Return [x, y] of the center of cell containing provided text 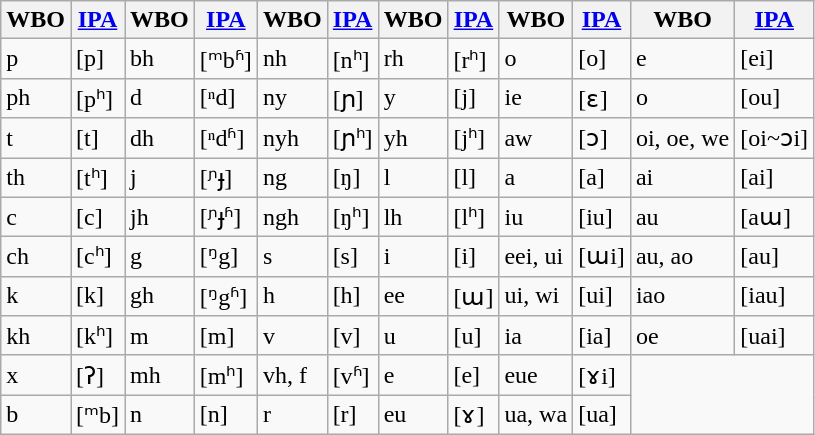
d [160, 98]
[e] [474, 375]
oi, oe, we [682, 138]
gh [160, 296]
nh [292, 59]
oe [682, 336]
[tʰ] [97, 178]
[ia] [602, 336]
[o] [602, 59]
[lʰ] [474, 217]
y [413, 98]
i [413, 257]
m [160, 336]
[ei] [774, 59]
t [36, 138]
[ⁿd] [226, 98]
[ɤ] [474, 415]
nyh [292, 138]
kh [36, 336]
[ai] [774, 178]
[rʰ] [474, 59]
[m] [226, 336]
[ui] [602, 296]
[ua] [602, 415]
h [292, 296]
n [160, 415]
[ᶮɟʱ] [226, 217]
[u] [474, 336]
c [36, 217]
[nʰ] [352, 59]
[c] [97, 217]
[cʰ] [97, 257]
[ᵐb] [97, 415]
jh [160, 217]
[ɯ] [474, 296]
[ɲ] [352, 98]
x [36, 375]
[v] [352, 336]
[l] [474, 178]
[ɔ] [602, 138]
g [160, 257]
[aɯ] [774, 217]
bh [160, 59]
[ɲʰ] [352, 138]
ch [36, 257]
[ᵑg] [226, 257]
l [413, 178]
rh [413, 59]
ny [292, 98]
b [36, 415]
a [536, 178]
yh [413, 138]
[ɛ] [602, 98]
[iau] [774, 296]
[ŋ] [352, 178]
[iu] [602, 217]
[ɯi] [602, 257]
[n] [226, 415]
[a] [602, 178]
dh [160, 138]
au, ao [682, 257]
vh, f [292, 375]
eue [536, 375]
ie [536, 98]
eei, ui [536, 257]
[p] [97, 59]
u [413, 336]
ai [682, 178]
[jʰ] [474, 138]
[ʔ] [97, 375]
ngh [292, 217]
lh [413, 217]
[ᵑgʱ] [226, 296]
[s] [352, 257]
ua, wa [536, 415]
r [292, 415]
mh [160, 375]
th [36, 178]
[ŋʰ] [352, 217]
[j] [474, 98]
v [292, 336]
ee [413, 296]
p [36, 59]
[h] [352, 296]
[kʰ] [97, 336]
k [36, 296]
aw [536, 138]
[r] [352, 415]
au [682, 217]
[ᵐbʱ] [226, 59]
[pʰ] [97, 98]
iao [682, 296]
[uai] [774, 336]
[vʱ] [352, 375]
s [292, 257]
[k] [97, 296]
ui, wi [536, 296]
eu [413, 415]
[ⁿdʱ] [226, 138]
[ᶮɟ] [226, 178]
[ɤi] [602, 375]
[au] [774, 257]
[t] [97, 138]
[ou] [774, 98]
ia [536, 336]
[i] [474, 257]
ph [36, 98]
[mʰ] [226, 375]
iu [536, 217]
[oi~ɔi] [774, 138]
ng [292, 178]
j [160, 178]
